Search for the cell housing the specified text and yield its (X, Y) center coordinate. 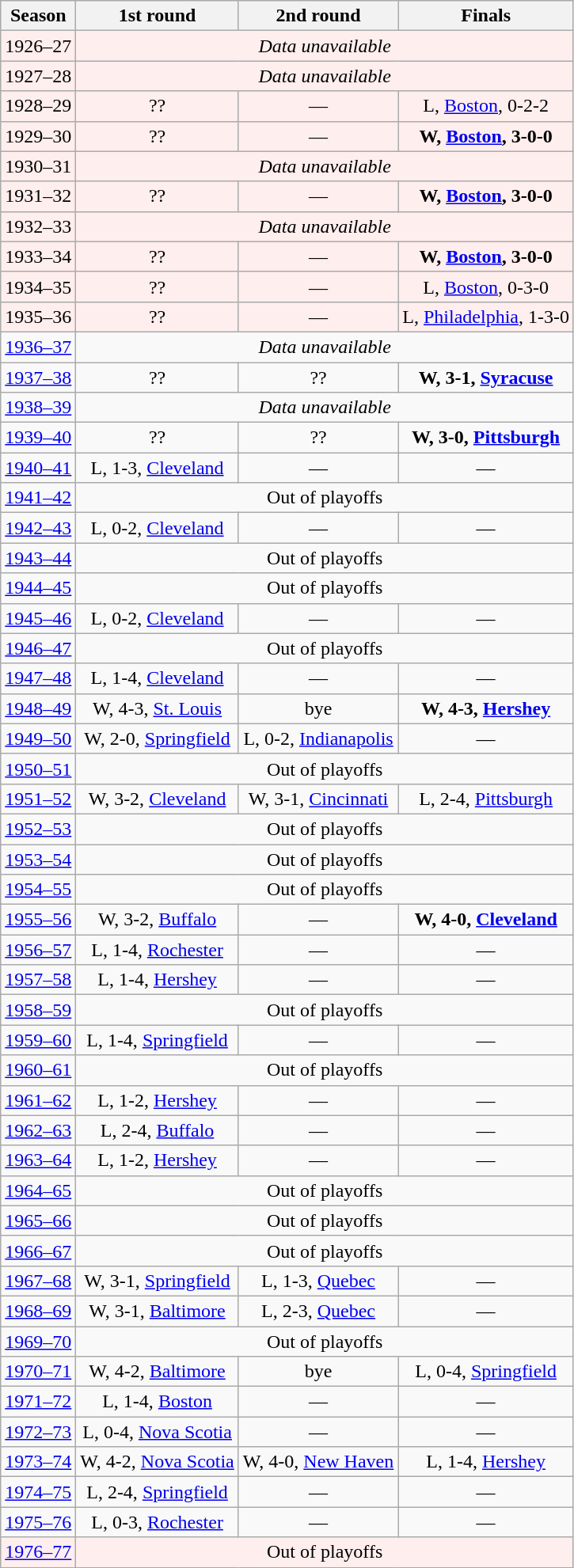
1962–63 (38, 1130)
1950–51 (38, 769)
1938–39 (38, 408)
1934–35 (38, 287)
1933–34 (38, 256)
1957–58 (38, 980)
1974–75 (38, 1492)
1954–55 (38, 890)
W, 3-2, Buffalo (158, 920)
L, 0-3, Rochester (158, 1522)
W, 2-0, Springfield (158, 738)
1964–65 (38, 1190)
1948–49 (38, 708)
1937–38 (38, 378)
Season (38, 16)
W, 4-0, New Haven (318, 1462)
1966–67 (38, 1251)
1932–33 (38, 226)
1972–73 (38, 1432)
L, 2-4, Springfield (158, 1492)
1969–70 (38, 1342)
1927–28 (38, 76)
L, 2-4, Pittsburgh (486, 799)
1928–29 (38, 106)
L, 0-4, Nova Scotia (158, 1432)
1940–41 (38, 468)
1926–27 (38, 46)
W, 4-2, Baltimore (158, 1372)
1956–57 (38, 950)
L, 1-4, Boston (158, 1402)
1935–36 (38, 317)
1946–47 (38, 648)
1949–50 (38, 738)
1973–74 (38, 1462)
1955–56 (38, 920)
1936–37 (38, 347)
W, 3-1, Syracuse (486, 378)
1970–71 (38, 1372)
L, Boston, 0-2-2 (486, 106)
1939–40 (38, 438)
1944–45 (38, 588)
W, 4-3, Hershey (486, 708)
W, 4-2, Nova Scotia (158, 1462)
L, 1-4, Cleveland (158, 678)
1929–30 (38, 136)
1952–53 (38, 829)
2nd round (318, 16)
1942–43 (38, 528)
1975–76 (38, 1522)
Finals (486, 16)
1943–44 (38, 558)
1963–64 (38, 1160)
1930–31 (38, 166)
1931–32 (38, 196)
W, 3-1, Baltimore (158, 1311)
W, 3-1, Cincinnati (318, 799)
L, 0-4, Springfield (486, 1372)
1965–66 (38, 1221)
1951–52 (38, 799)
1959–60 (38, 1040)
1945–46 (38, 618)
1971–72 (38, 1402)
1958–59 (38, 1010)
1941–42 (38, 498)
1976–77 (38, 1552)
W, 3-2, Cleveland (158, 799)
L, 0-2, Indianapolis (318, 738)
1968–69 (38, 1311)
L, 1-4, Springfield (158, 1040)
1967–68 (38, 1281)
L, Philadelphia, 1-3-0 (486, 317)
1947–48 (38, 678)
W, 4-3, St. Louis (158, 708)
L, 1-4, Rochester (158, 950)
L, 2-3, Quebec (318, 1311)
W, 3-0, Pittsburgh (486, 438)
L, 1-3, Quebec (318, 1281)
L, 1-3, Cleveland (158, 468)
W, 4-0, Cleveland (486, 920)
L, Boston, 0-3-0 (486, 287)
W, 3-1, Springfield (158, 1281)
1953–54 (38, 859)
1961–62 (38, 1100)
1960–61 (38, 1070)
1st round (158, 16)
L, 2-4, Buffalo (158, 1130)
